Determine the [X, Y] coordinate at the center of the cell enclosing the given text.  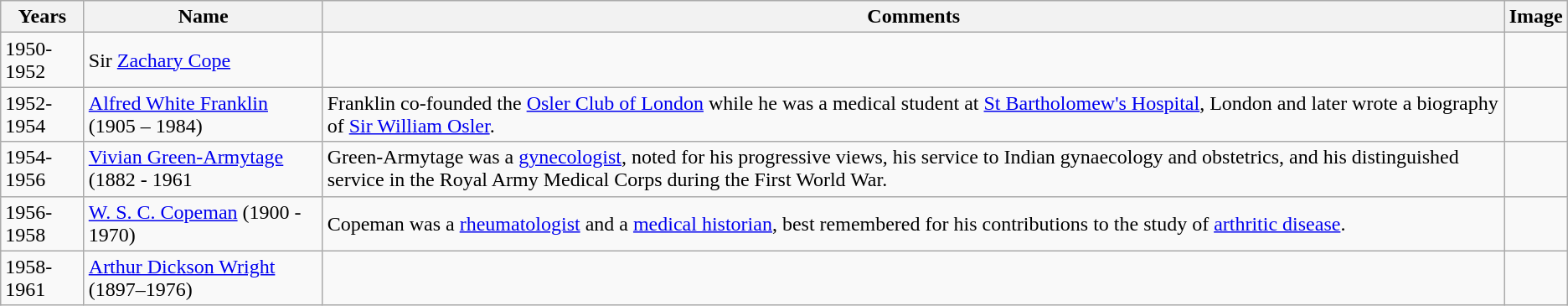
Years [43, 17]
1954-1956 [43, 169]
1958-1961 [43, 278]
Sir Zachary Cope [203, 60]
W. S. C. Copeman (1900 - 1970) [203, 223]
Image [1536, 17]
Copeman was a rheumatologist and a medical historian, best remembered for his contributions to the study of arthritic disease. [913, 223]
1950-1952 [43, 60]
Arthur Dickson Wright (1897–1976) [203, 278]
Alfred White Franklin (1905 – 1984) [203, 114]
Comments [913, 17]
1952-1954 [43, 114]
Name [203, 17]
Vivian Green-Armytage (1882 - 1961 [203, 169]
1956-1958 [43, 223]
